Locate the cell with the specified text and output its [X, Y] center coordinate. 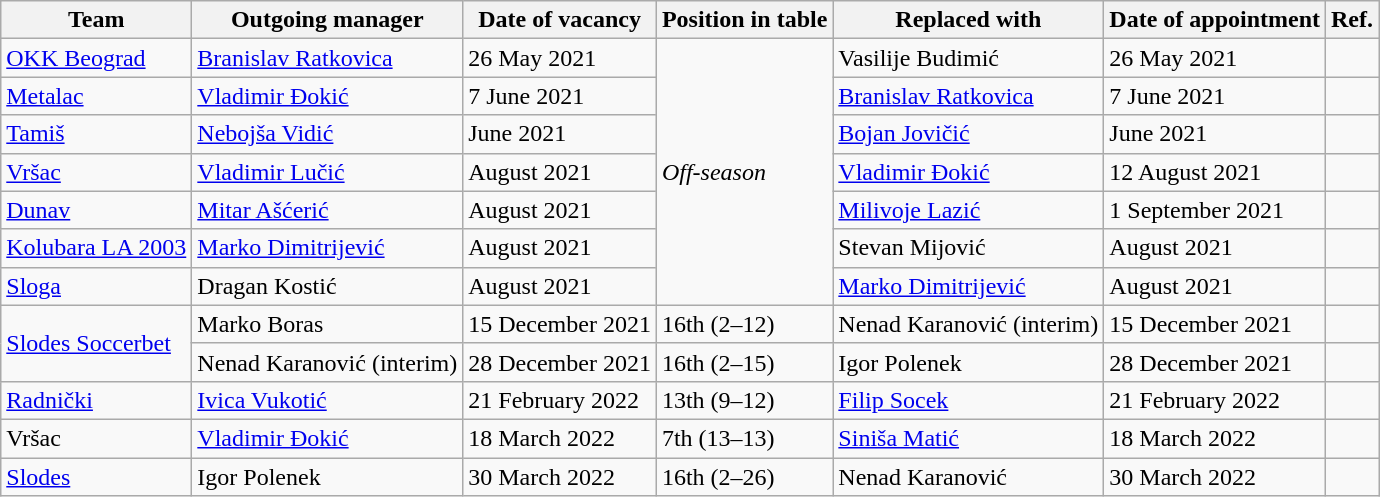
16th (2–15) [744, 362]
Kolubara LA 2003 [96, 248]
12 August 2021 [1215, 172]
Filip Socek [968, 400]
Tamiš [96, 134]
Outgoing manager [328, 20]
Slodes Soccerbet [96, 343]
Position in table [744, 20]
Vasilije Budimić [968, 58]
1 September 2021 [1215, 210]
Mitar Ašćerić [328, 210]
Dunav [96, 210]
Marko Boras [328, 324]
Radnički [96, 400]
Replaced with [968, 20]
Metalac [96, 96]
Ref. [1352, 20]
Bojan Jovičić [968, 134]
Dragan Kostić [328, 286]
Stevan Mijović [968, 248]
Nebojša Vidić [328, 134]
7th (13–13) [744, 438]
16th (2–12) [744, 324]
Nenad Karanović [968, 477]
Team [96, 20]
13th (9–12) [744, 400]
Sloga [96, 286]
OKK Beograd [96, 58]
Slodes [96, 477]
Date of vacancy [560, 20]
16th (2–26) [744, 477]
Ivica Vukotić [328, 400]
Siniša Matić [968, 438]
Off-season [744, 172]
Milivoje Lazić [968, 210]
Date of appointment [1215, 20]
Vladimir Lučić [328, 172]
